Return [x, y] of the center of cell containing provided text 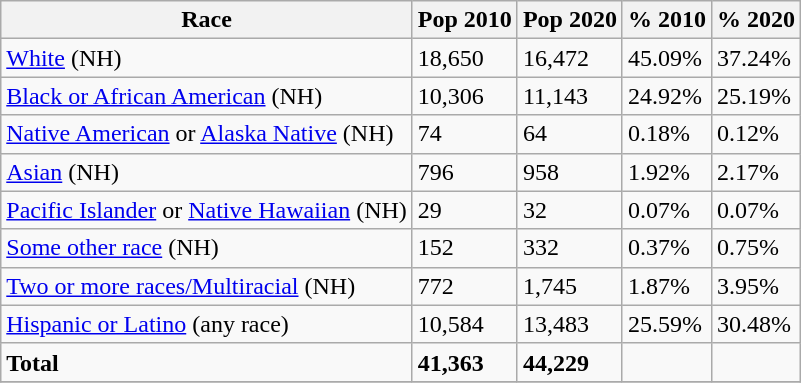
% 2010 [666, 20]
10,306 [464, 96]
24.92% [666, 96]
1.87% [666, 286]
796 [464, 172]
2.17% [756, 172]
% 2020 [756, 20]
18,650 [464, 58]
Black or African American (NH) [207, 96]
45.09% [666, 58]
44,229 [570, 362]
Pacific Islander or Native Hawaiian (NH) [207, 210]
25.19% [756, 96]
Hispanic or Latino (any race) [207, 324]
13,483 [570, 324]
332 [570, 248]
Total [207, 362]
772 [464, 286]
30.48% [756, 324]
37.24% [756, 58]
Native American or Alaska Native (NH) [207, 134]
958 [570, 172]
White (NH) [207, 58]
Pop 2010 [464, 20]
0.18% [666, 134]
16,472 [570, 58]
74 [464, 134]
11,143 [570, 96]
Race [207, 20]
29 [464, 210]
64 [570, 134]
1.92% [666, 172]
10,584 [464, 324]
25.59% [666, 324]
152 [464, 248]
1,745 [570, 286]
0.12% [756, 134]
Asian (NH) [207, 172]
Pop 2020 [570, 20]
Two or more races/Multiracial (NH) [207, 286]
0.75% [756, 248]
32 [570, 210]
Some other race (NH) [207, 248]
0.37% [666, 248]
3.95% [756, 286]
41,363 [464, 362]
